Capture the cell that displays the provided text and extract its (x, y) central coordinate. 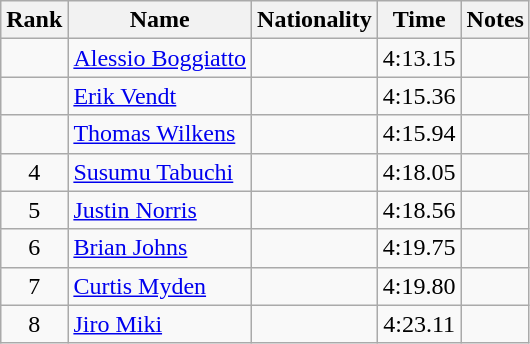
4:15.36 (419, 96)
4:15.94 (419, 134)
Erik Vendt (160, 96)
Susumu Tabuchi (160, 172)
Alessio Boggiatto (160, 58)
8 (34, 324)
5 (34, 210)
Nationality (315, 20)
4:19.75 (419, 248)
Justin Norris (160, 210)
4:23.11 (419, 324)
4:18.56 (419, 210)
Name (160, 20)
Notes (495, 20)
4 (34, 172)
Curtis Myden (160, 286)
4:18.05 (419, 172)
7 (34, 286)
Rank (34, 20)
4:19.80 (419, 286)
Brian Johns (160, 248)
4:13.15 (419, 58)
Time (419, 20)
6 (34, 248)
Jiro Miki (160, 324)
Thomas Wilkens (160, 134)
